Output the [x, y] coordinate of the center of the cell containing the given text.  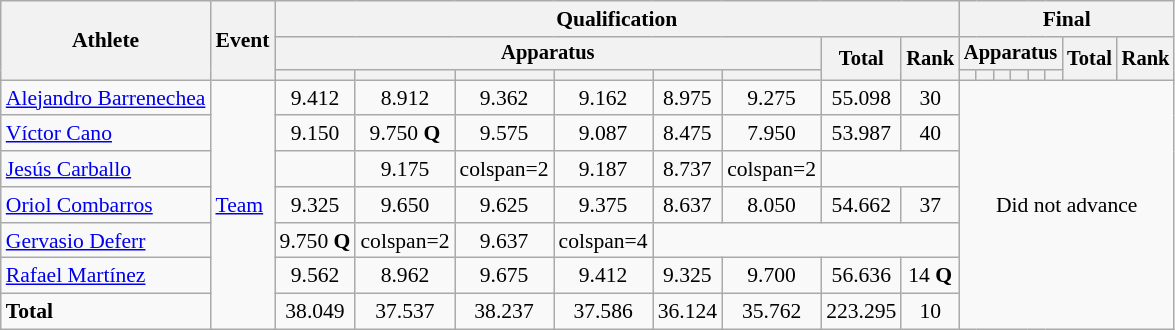
56.636 [861, 276]
8.050 [772, 205]
9.675 [504, 276]
14 Q [930, 276]
8.475 [688, 134]
8.912 [404, 98]
223.295 [861, 312]
Did not advance [1066, 204]
colspan=4 [604, 241]
Athlete [106, 40]
55.098 [861, 98]
8.962 [404, 276]
Final [1066, 19]
40 [930, 134]
Rafael Martínez [106, 276]
37 [930, 205]
30 [930, 98]
9.150 [316, 134]
37.586 [604, 312]
10 [930, 312]
9.562 [316, 276]
38.237 [504, 312]
Team [242, 204]
8.975 [688, 98]
9.625 [504, 205]
Alejandro Barrenechea [106, 98]
9.637 [504, 241]
54.662 [861, 205]
Gervasio Deferr [106, 241]
9.362 [504, 98]
53.987 [861, 134]
Qualification [617, 19]
7.950 [772, 134]
9.187 [604, 169]
9.650 [404, 205]
8.737 [688, 169]
9.175 [404, 169]
8.637 [688, 205]
Jesús Carballo [106, 169]
Víctor Cano [106, 134]
9.375 [604, 205]
Event [242, 40]
9.575 [504, 134]
35.762 [772, 312]
38.049 [316, 312]
9.700 [772, 276]
Oriol Combarros [106, 205]
9.275 [772, 98]
36.124 [688, 312]
37.537 [404, 312]
9.162 [604, 98]
9.087 [604, 134]
